Search for the cell housing the specified text and yield its [X, Y] center coordinate. 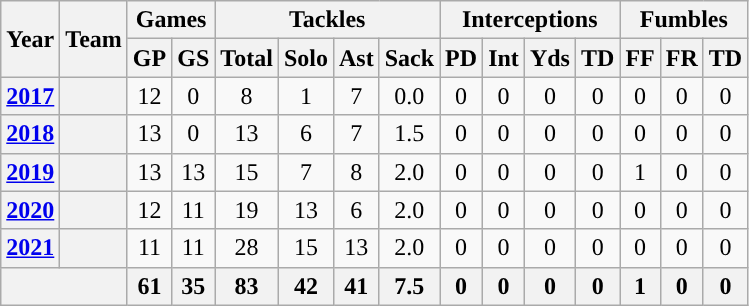
Year [30, 39]
Interceptions [530, 20]
FR [682, 58]
1.5 [409, 134]
Ast [356, 58]
Solo [306, 58]
FF [640, 58]
7.5 [409, 286]
Team [94, 39]
Int [504, 58]
2019 [30, 172]
35 [194, 286]
Games [170, 20]
0.0 [409, 96]
83 [247, 286]
Yds [550, 58]
2021 [30, 248]
41 [356, 286]
19 [247, 210]
Fumbles [684, 20]
2017 [30, 96]
2020 [30, 210]
PD [462, 58]
GP [149, 58]
61 [149, 286]
Total [247, 58]
2018 [30, 134]
Sack [409, 58]
GS [194, 58]
Tackles [328, 20]
28 [247, 248]
42 [306, 286]
